Determine the [x, y] coordinate at the center of the cell enclosing the given text.  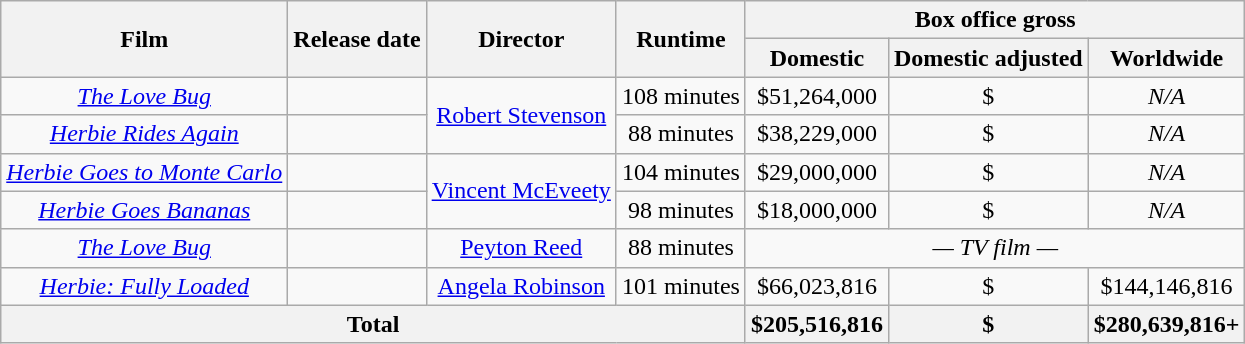
98 minutes [680, 210]
Herbie Goes Bananas [144, 210]
$144,146,816 [1166, 286]
Worldwide [1166, 58]
Domestic [816, 58]
101 minutes [680, 286]
$18,000,000 [816, 210]
Vincent McEveety [521, 191]
104 minutes [680, 172]
$38,229,000 [816, 134]
Release date [357, 39]
Runtime [680, 39]
$280,639,816+ [1166, 324]
$205,516,816 [816, 324]
Herbie Goes to Monte Carlo [144, 172]
$29,000,000 [816, 172]
Total [374, 324]
$66,023,816 [816, 286]
Peyton Reed [521, 248]
Herbie: Fully Loaded [144, 286]
Herbie Rides Again [144, 134]
Film [144, 39]
108 minutes [680, 96]
Robert Stevenson [521, 115]
Angela Robinson [521, 286]
$51,264,000 [816, 96]
Director [521, 39]
— TV film — [995, 248]
Domestic adjusted [988, 58]
Box office gross [995, 20]
